Extract the [X, Y] coordinate from the center of the cell holding the provided text.  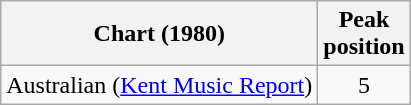
Peakposition [364, 34]
Australian (Kent Music Report) [160, 85]
Chart (1980) [160, 34]
5 [364, 85]
